Detect which cell encompasses the target text, then output its [X, Y] center coordinate. 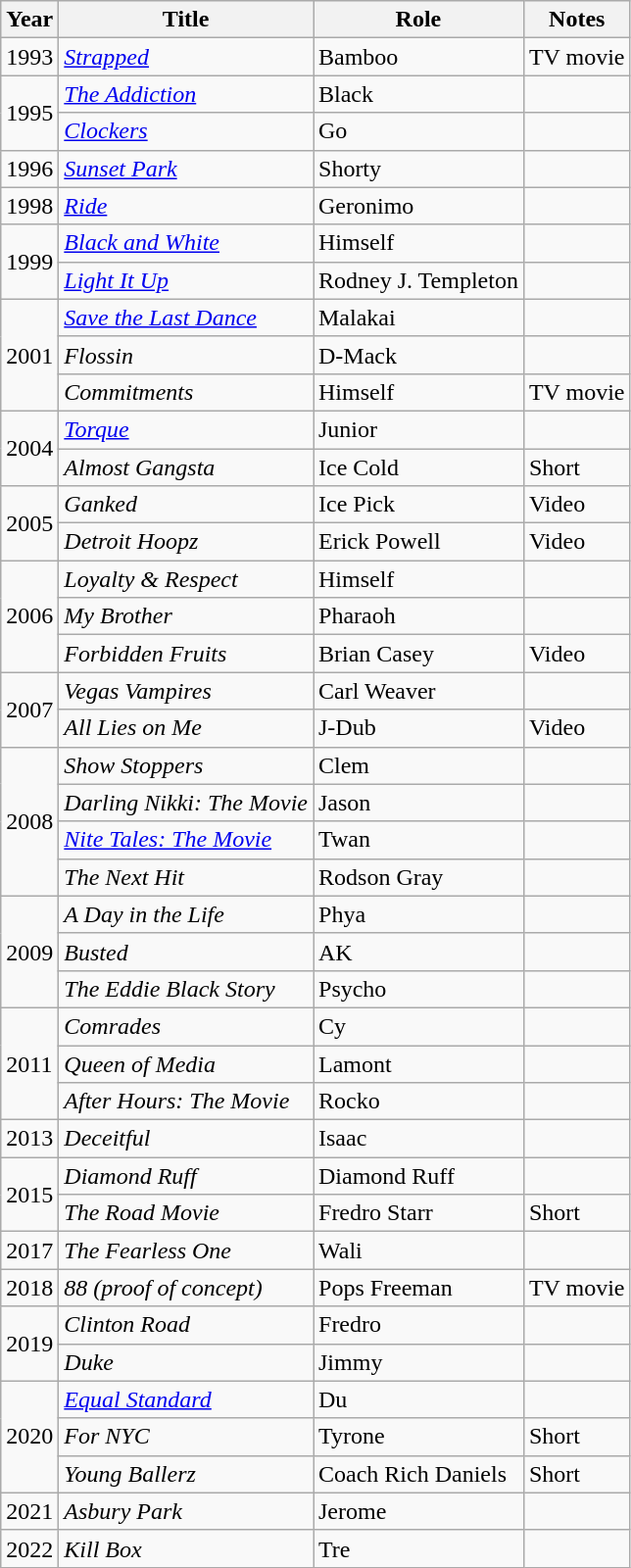
2008 [29, 821]
2001 [29, 355]
Torque [186, 429]
Light It Up [186, 280]
Year [29, 20]
My Brother [186, 616]
Comrades [186, 1026]
2009 [29, 952]
Duke [186, 1362]
1998 [29, 206]
The Addiction [186, 94]
2013 [29, 1139]
After Hours: The Movie [186, 1102]
Shorty [419, 169]
Cy [419, 1026]
Carl Weaver [419, 691]
Tyrone [419, 1437]
Rocko [419, 1102]
Kill Box [186, 1548]
Ice Pick [419, 505]
Ride [186, 206]
2007 [29, 710]
The Eddie Black Story [186, 989]
For NYC [186, 1437]
Brian Casey [419, 654]
Jimmy [419, 1362]
2022 [29, 1548]
Equal Standard [186, 1399]
2018 [29, 1288]
Almost Gangsta [186, 467]
Psycho [419, 989]
Detroit Hoopz [186, 542]
Black [419, 94]
2019 [29, 1344]
Darling Nikki: The Movie [186, 803]
Black and White [186, 243]
A Day in the Life [186, 914]
2011 [29, 1063]
Go [419, 131]
Commitments [186, 392]
2015 [29, 1195]
Rodney J. Templeton [419, 280]
Jason [419, 803]
The Road Movie [186, 1213]
1996 [29, 169]
Fredro Starr [419, 1213]
Forbidden Fruits [186, 654]
Bamboo [419, 57]
1999 [29, 262]
Queen of Media [186, 1063]
Title [186, 20]
Twan [419, 840]
2017 [29, 1250]
Save the Last Dance [186, 318]
D-Mack [419, 355]
Isaac [419, 1139]
1995 [29, 113]
Du [419, 1399]
Ice Cold [419, 467]
2006 [29, 616]
2004 [29, 448]
Geronimo [419, 206]
Sunset Park [186, 169]
1993 [29, 57]
Wali [419, 1250]
Pharaoh [419, 616]
2020 [29, 1437]
Clockers [186, 131]
Flossin [186, 355]
Vegas Vampires [186, 691]
Notes [576, 20]
Phya [419, 914]
Junior [419, 429]
2005 [29, 523]
Jerome [419, 1511]
Show Stoppers [186, 765]
Strapped [186, 57]
Busted [186, 952]
Rodson Gray [419, 877]
Clinton Road [186, 1325]
Ganked [186, 505]
All Lies on Me [186, 728]
Young Ballerz [186, 1474]
The Next Hit [186, 877]
Clem [419, 765]
Loyalty & Respect [186, 579]
Role [419, 20]
J-Dub [419, 728]
Fredro [419, 1325]
2021 [29, 1511]
The Fearless One [186, 1250]
Lamont [419, 1063]
AK [419, 952]
Erick Powell [419, 542]
Pops Freeman [419, 1288]
Malakai [419, 318]
Asbury Park [186, 1511]
Coach Rich Daniels [419, 1474]
Nite Tales: The Movie [186, 840]
Deceitful [186, 1139]
88 (proof of concept) [186, 1288]
Tre [419, 1548]
